Locate the cell with the specified text and output its (X, Y) center coordinate. 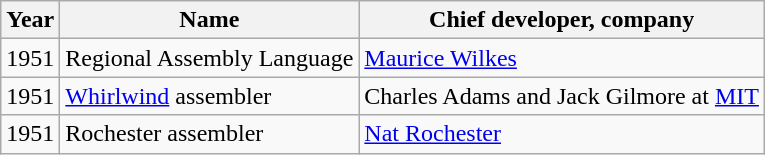
Name (210, 20)
Regional Assembly Language (210, 58)
Nat Rochester (562, 134)
Chief developer, company (562, 20)
Maurice Wilkes (562, 58)
Rochester assembler (210, 134)
Whirlwind assembler (210, 96)
Year (30, 20)
Charles Adams and Jack Gilmore at MIT (562, 96)
